Detect which cell encompasses the target text, then output its [x, y] center coordinate. 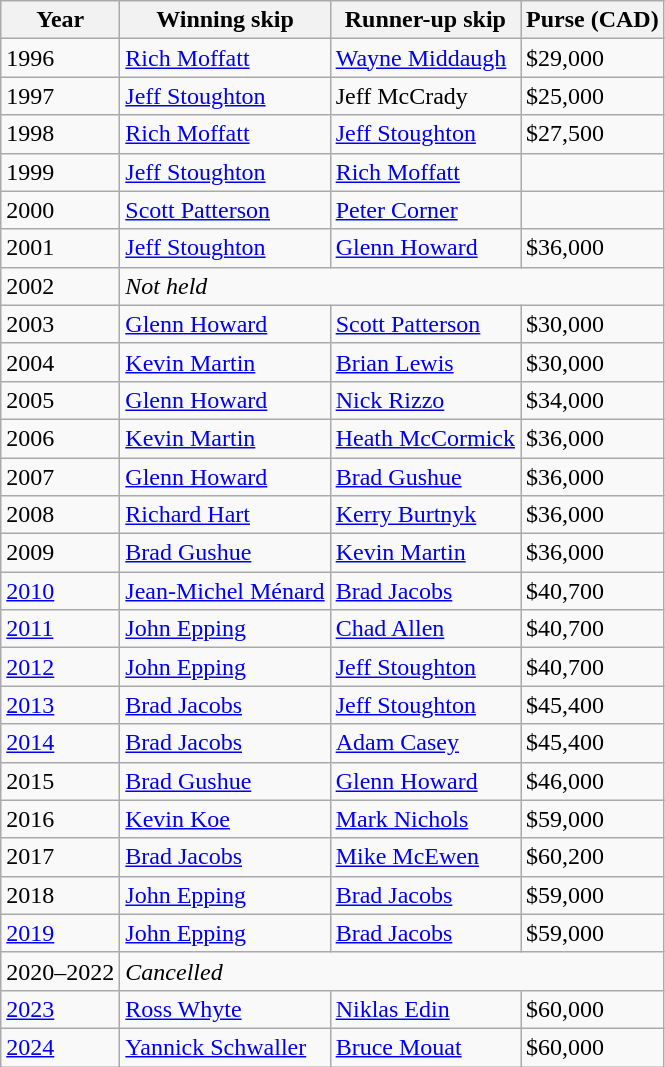
2014 [60, 743]
Yannick Schwaller [225, 1047]
2010 [60, 591]
Wayne Middaugh [425, 58]
Runner-up skip [425, 20]
2018 [60, 895]
$25,000 [592, 96]
2004 [60, 362]
2019 [60, 933]
Kevin Koe [225, 819]
1998 [60, 134]
1996 [60, 58]
$27,500 [592, 134]
Brian Lewis [425, 362]
Cancelled [392, 971]
2023 [60, 1009]
$34,000 [592, 400]
Niklas Edin [425, 1009]
2000 [60, 210]
Nick Rizzo [425, 400]
2006 [60, 438]
Jeff McCrady [425, 96]
Kerry Burtnyk [425, 515]
2012 [60, 667]
Not held [392, 286]
Purse (CAD) [592, 20]
$29,000 [592, 58]
2015 [60, 781]
2016 [60, 819]
Chad Allen [425, 629]
2020–2022 [60, 971]
Mark Nichols [425, 819]
2011 [60, 629]
Heath McCormick [425, 438]
2003 [60, 324]
2001 [60, 248]
$46,000 [592, 781]
Winning skip [225, 20]
Ross Whyte [225, 1009]
2002 [60, 286]
Year [60, 20]
2017 [60, 857]
2024 [60, 1047]
$60,200 [592, 857]
Richard Hart [225, 515]
2005 [60, 400]
Adam Casey [425, 743]
2013 [60, 705]
Jean-Michel Ménard [225, 591]
1997 [60, 96]
Bruce Mouat [425, 1047]
2008 [60, 515]
Mike McEwen [425, 857]
Peter Corner [425, 210]
2007 [60, 477]
1999 [60, 172]
2009 [60, 553]
